Extract the [x, y] coordinate from the center of the cell holding the provided text.  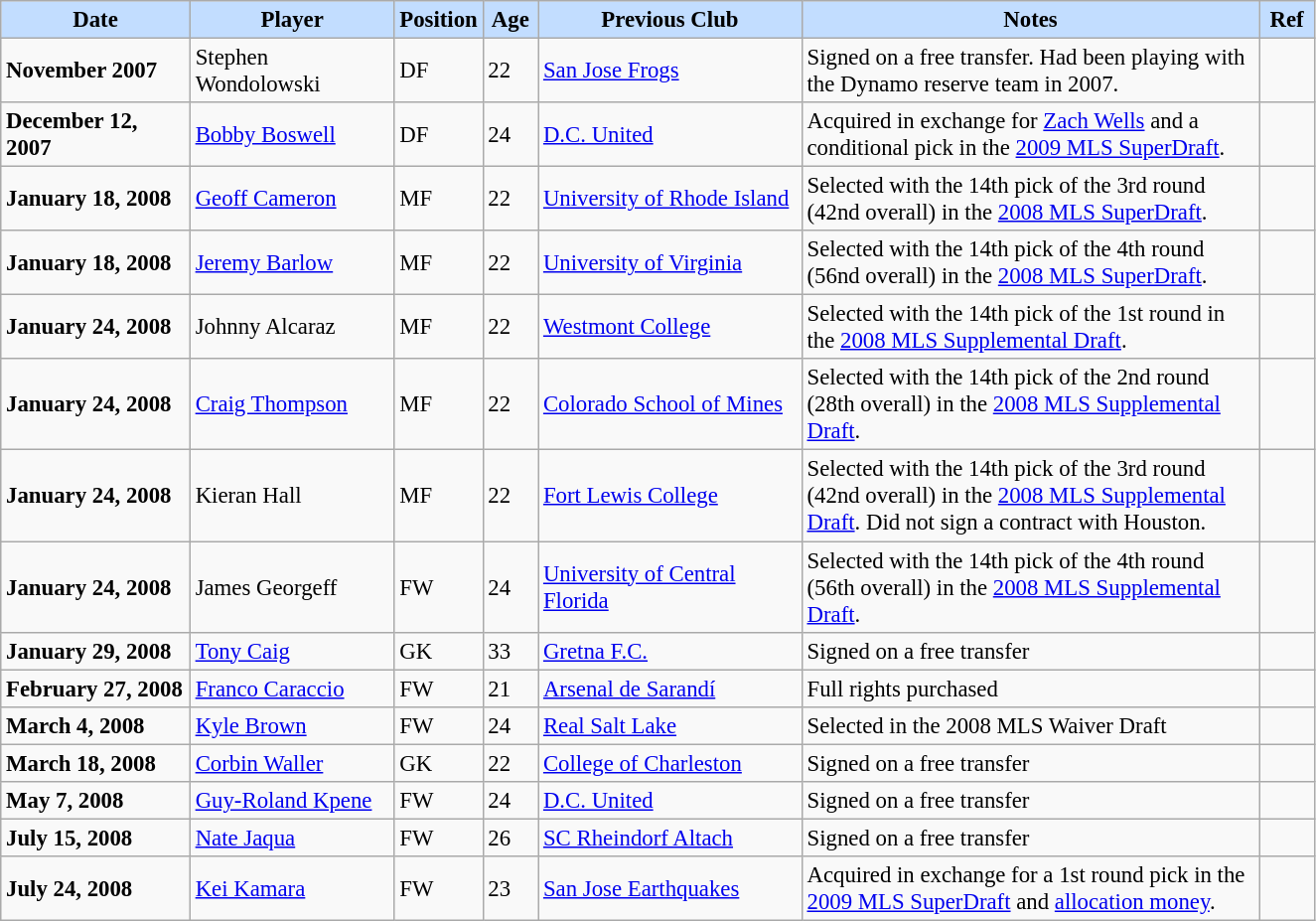
Nate Jaqua [292, 838]
University of Rhode Island [670, 199]
Westmont College [670, 328]
Selected with the 14th pick of the 3rd round (42nd overall) in the 2008 MLS Supplemental Draft. Did not sign a contract with Houston. [1031, 496]
July 15, 2008 [95, 838]
Selected with the 14th pick of the 2nd round (28th overall) in the 2008 MLS Supplemental Draft. [1031, 405]
Geoff Cameron [292, 199]
Colorado School of Mines [670, 405]
SC Rheindorf Altach [670, 838]
Craig Thompson [292, 405]
Selected with the 14th pick of the 4th round (56nd overall) in the 2008 MLS SuperDraft. [1031, 262]
Full rights purchased [1031, 689]
December 12, 2007 [95, 135]
Kyle Brown [292, 725]
Player [292, 20]
Selected with the 14th pick of the 4th round (56th overall) in the 2008 MLS Supplemental Draft. [1031, 587]
Stephen Wondolowski [292, 72]
Corbin Waller [292, 763]
Kieran Hall [292, 496]
Gretna F.C. [670, 651]
Age [511, 20]
Ref [1287, 20]
May 7, 2008 [95, 801]
Position [439, 20]
Tony Caig [292, 651]
Real Salt Lake [670, 725]
January 29, 2008 [95, 651]
February 27, 2008 [95, 689]
Signed on a free transfer. Had been playing with the Dynamo reserve team in 2007. [1031, 72]
26 [511, 838]
James Georgeff [292, 587]
March 18, 2008 [95, 763]
College of Charleston [670, 763]
Bobby Boswell [292, 135]
Acquired in exchange for a 1st round pick in the 2009 MLS SuperDraft and allocation money. [1031, 888]
March 4, 2008 [95, 725]
Johnny Alcaraz [292, 328]
Kei Kamara [292, 888]
Selected with the 14th pick of the 1st round in the 2008 MLS Supplemental Draft. [1031, 328]
Arsenal de Sarandí [670, 689]
Selected in the 2008 MLS Waiver Draft [1031, 725]
Selected with the 14th pick of the 3rd round (42nd overall) in the 2008 MLS SuperDraft. [1031, 199]
Notes [1031, 20]
23 [511, 888]
33 [511, 651]
San Jose Earthquakes [670, 888]
Fort Lewis College [670, 496]
Franco Caraccio [292, 689]
University of Virginia [670, 262]
21 [511, 689]
Date [95, 20]
November 2007 [95, 72]
University of Central Florida [670, 587]
July 24, 2008 [95, 888]
Acquired in exchange for Zach Wells and a conditional pick in the 2009 MLS SuperDraft. [1031, 135]
Jeremy Barlow [292, 262]
Guy-Roland Kpene [292, 801]
Previous Club [670, 20]
San Jose Frogs [670, 72]
